Search for the cell housing the specified text and yield its (X, Y) center coordinate. 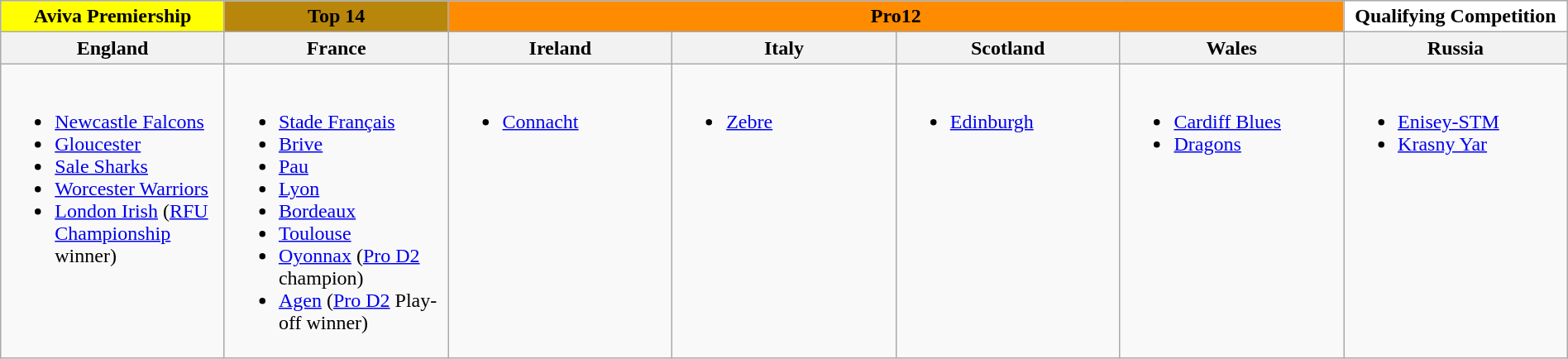
Italy (784, 48)
Top 14 (336, 17)
Connacht (561, 211)
Zebre (784, 211)
Wales (1232, 48)
Ireland (561, 48)
France (336, 48)
Aviva Premiership (112, 17)
Qualifying Competition (1456, 17)
Cardiff BluesDragons (1232, 211)
Enisey-STMKrasny Yar (1456, 211)
Newcastle FalconsGloucesterSale SharksWorcester WarriorsLondon Irish (RFU Championship winner) (112, 211)
Scotland (1007, 48)
Pro12 (896, 17)
Edinburgh (1007, 211)
Stade FrançaisBrivePauLyonBordeauxToulouseOyonnax (Pro D2 champion)Agen (Pro D2 Play-off winner) (336, 211)
Russia (1456, 48)
England (112, 48)
